Pinpoint the cell where the given text exists, returning its [X, Y] midpoint coordinate. 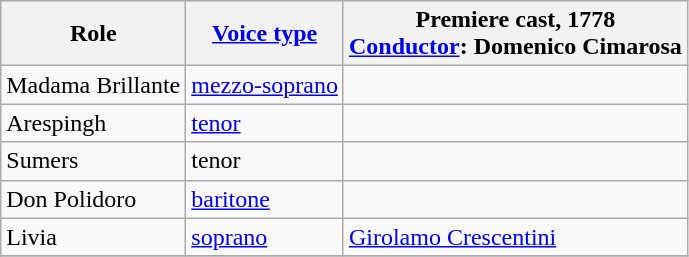
Role [94, 34]
baritone [265, 199]
Don Polidoro [94, 199]
Livia [94, 237]
soprano [265, 237]
Sumers [94, 161]
Girolamo Crescentini [515, 237]
Arespingh [94, 123]
Premiere cast, 1778Conductor: Domenico Cimarosa [515, 34]
Voice type [265, 34]
mezzo-soprano [265, 85]
Madama Brillante [94, 85]
